Find where the given text appears and provide that cell's center as [X, Y] coordinate. 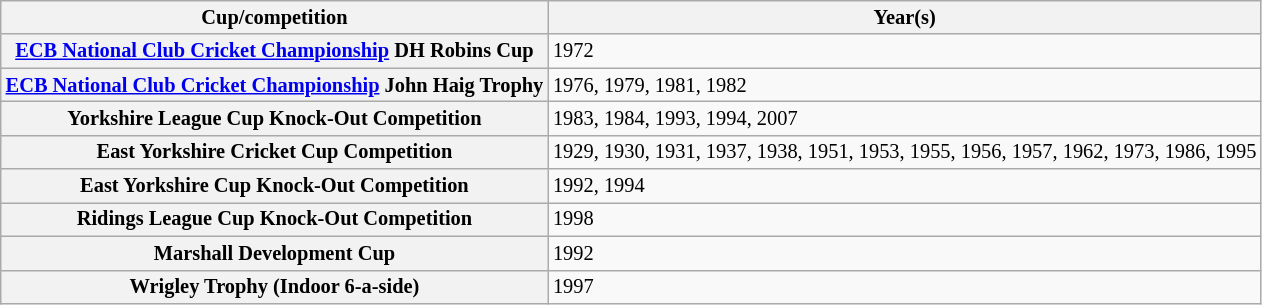
1992, 1994 [904, 186]
1998 [904, 219]
1992 [904, 253]
Ridings League Cup Knock-Out Competition [274, 219]
1972 [904, 51]
1997 [904, 287]
1929, 1930, 1931, 1937, 1938, 1951, 1953, 1955, 1956, 1957, 1962, 1973, 1986, 1995 [904, 152]
Year(s) [904, 17]
Wrigley Trophy (Indoor 6-a-side) [274, 287]
ECB National Club Cricket Championship John Haig Trophy [274, 85]
East Yorkshire Cricket Cup Competition [274, 152]
Yorkshire League Cup Knock-Out Competition [274, 118]
1976, 1979, 1981, 1982 [904, 85]
Cup/competition [274, 17]
East Yorkshire Cup Knock-Out Competition [274, 186]
1983, 1984, 1993, 1994, 2007 [904, 118]
Marshall Development Cup [274, 253]
ECB National Club Cricket Championship DH Robins Cup [274, 51]
